Identify which cell holds the provided text, then report its [X, Y] central coordinate. 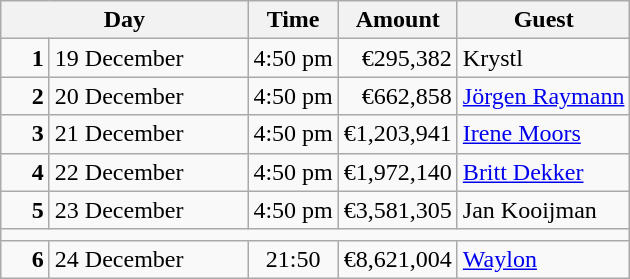
€1,972,140 [398, 172]
24 December [148, 259]
21:50 [293, 259]
€1,203,941 [398, 134]
4 [26, 172]
€8,621,004 [398, 259]
2 [26, 96]
20 December [148, 96]
Britt Dekker [544, 172]
Jörgen Raymann [544, 96]
23 December [148, 210]
Jan Kooijman [544, 210]
€662,858 [398, 96]
Guest [544, 20]
Krystl [544, 58]
5 [26, 210]
3 [26, 134]
22 December [148, 172]
Irene Moors [544, 134]
Time [293, 20]
€3,581,305 [398, 210]
€295,382 [398, 58]
19 December [148, 58]
Day [124, 20]
21 December [148, 134]
1 [26, 58]
Waylon [544, 259]
6 [26, 259]
Amount [398, 20]
